Find where the given text appears and provide that cell's center as [X, Y] coordinate. 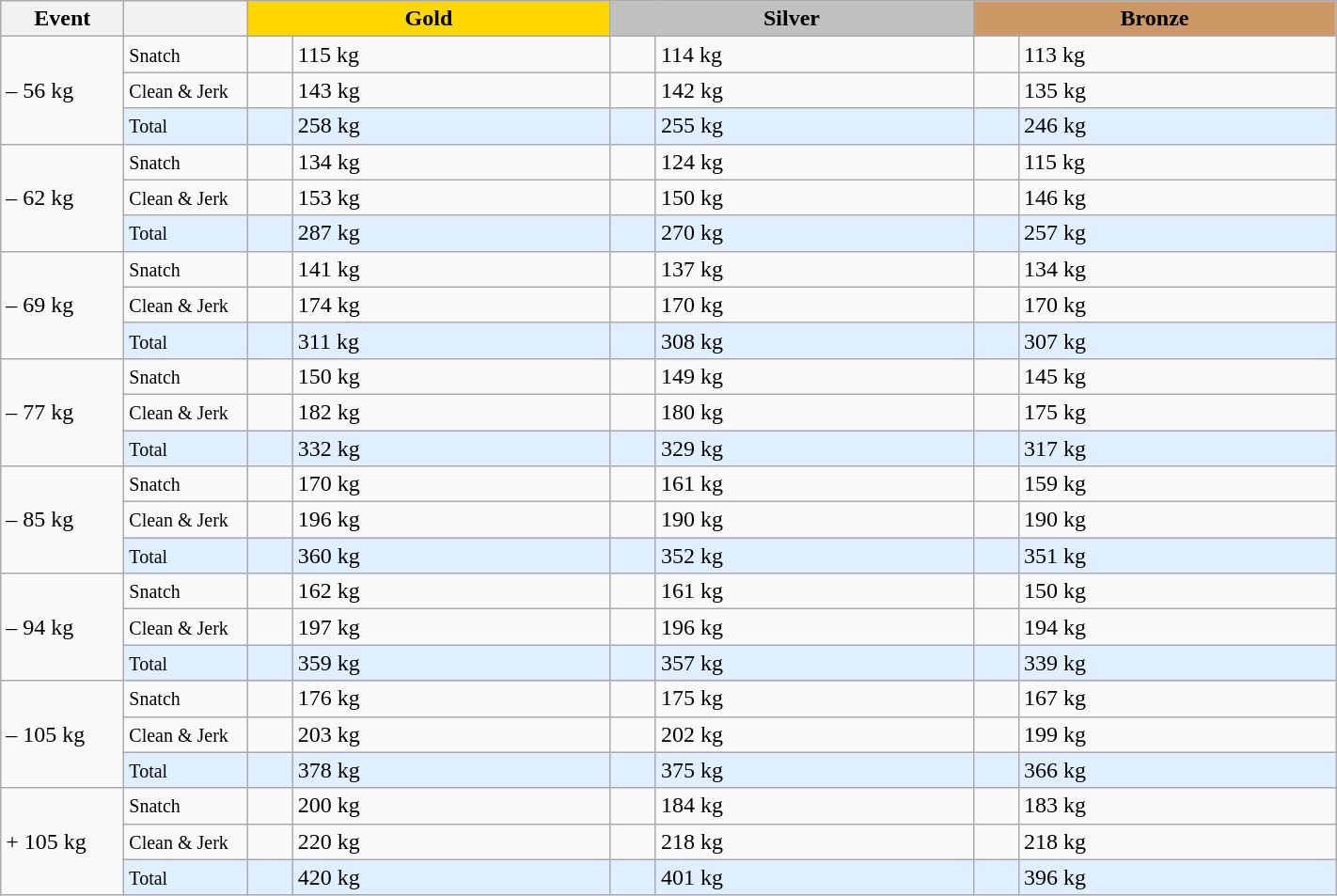
141 kg [451, 269]
167 kg [1177, 699]
149 kg [814, 376]
135 kg [1177, 90]
180 kg [814, 412]
202 kg [814, 734]
351 kg [1177, 556]
396 kg [1177, 877]
352 kg [814, 556]
182 kg [451, 412]
113 kg [1177, 55]
317 kg [1177, 448]
– 94 kg [62, 627]
308 kg [814, 340]
174 kg [451, 305]
143 kg [451, 90]
– 77 kg [62, 412]
– 85 kg [62, 520]
246 kg [1177, 126]
311 kg [451, 340]
– 62 kg [62, 197]
Event [62, 19]
332 kg [451, 448]
357 kg [814, 663]
366 kg [1177, 770]
307 kg [1177, 340]
114 kg [814, 55]
137 kg [814, 269]
270 kg [814, 233]
159 kg [1177, 484]
194 kg [1177, 627]
184 kg [814, 806]
– 105 kg [62, 734]
142 kg [814, 90]
420 kg [451, 877]
255 kg [814, 126]
124 kg [814, 162]
183 kg [1177, 806]
220 kg [451, 841]
145 kg [1177, 376]
258 kg [451, 126]
378 kg [451, 770]
339 kg [1177, 663]
200 kg [451, 806]
287 kg [451, 233]
329 kg [814, 448]
197 kg [451, 627]
+ 105 kg [62, 841]
199 kg [1177, 734]
Bronze [1155, 19]
153 kg [451, 197]
375 kg [814, 770]
257 kg [1177, 233]
Gold [429, 19]
– 69 kg [62, 305]
401 kg [814, 877]
– 56 kg [62, 90]
360 kg [451, 556]
Silver [792, 19]
146 kg [1177, 197]
162 kg [451, 591]
359 kg [451, 663]
176 kg [451, 699]
203 kg [451, 734]
